Return (X, Y) of the center of cell containing provided text 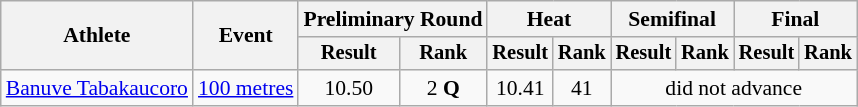
Heat (548, 19)
10.50 (348, 88)
Preliminary Round (392, 19)
did not advance (734, 88)
2 Q (443, 88)
Event (246, 36)
100 metres (246, 88)
Semifinal (672, 19)
Athlete (97, 36)
Final (796, 19)
10.41 (520, 88)
41 (582, 88)
Banuve Tabakaucoro (97, 88)
